Output the (X, Y) coordinate of the center of the cell containing the given text.  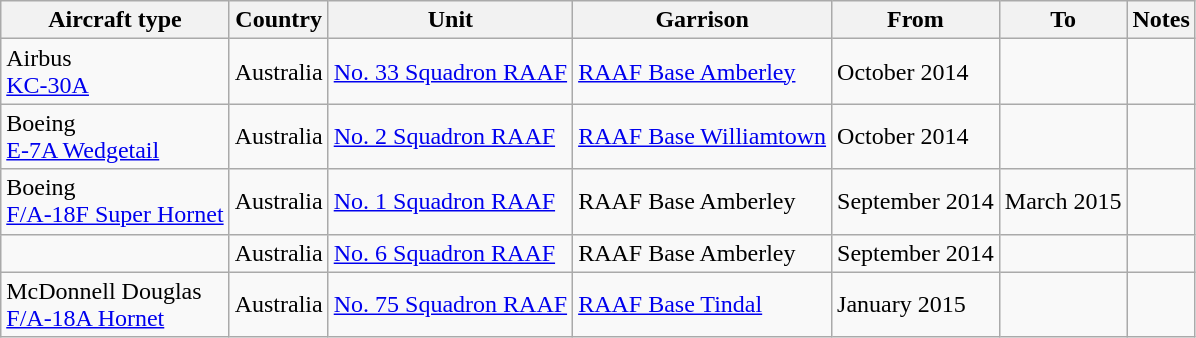
Aircraft type (115, 20)
BoeingE-7A Wedgetail (115, 136)
AirbusKC-30A (115, 72)
RAAF Base Tindal (702, 304)
RAAF Base Williamtown (702, 136)
From (916, 20)
No. 6 Squadron RAAF (450, 253)
Country (278, 20)
No. 1 Squadron RAAF (450, 202)
No. 75 Squadron RAAF (450, 304)
No. 2 Squadron RAAF (450, 136)
January 2015 (916, 304)
Notes (1161, 20)
No. 33 Squadron RAAF (450, 72)
Unit (450, 20)
BoeingF/A-18F Super Hornet (115, 202)
To (1063, 20)
Garrison (702, 20)
McDonnell DouglasF/A-18A Hornet (115, 304)
March 2015 (1063, 202)
